For the text-containing cell, return its midpoint in [x, y] coordinate format. 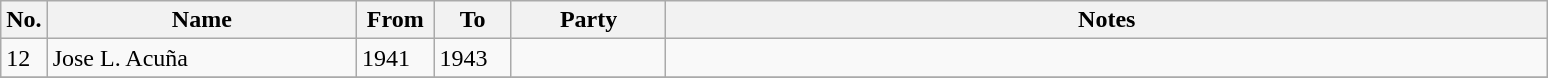
No. [24, 20]
Jose L. Acuña [202, 58]
12 [24, 58]
To [472, 20]
From [396, 20]
Name [202, 20]
1943 [472, 58]
1941 [396, 58]
Notes [1107, 20]
Party [588, 20]
